Extract the [X, Y] coordinate from the center of the cell holding the provided text.  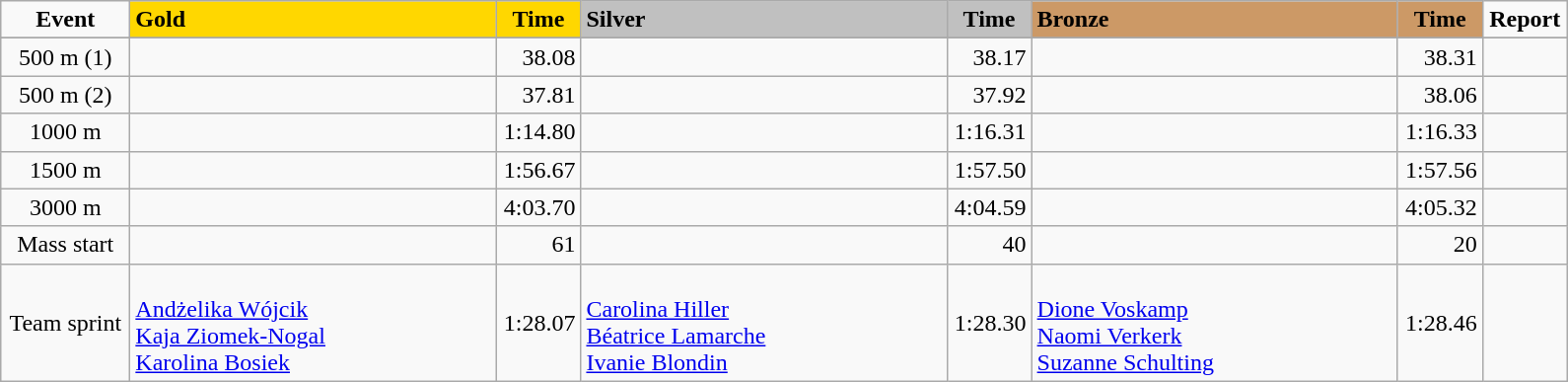
1:16.33 [1440, 132]
500 m (1) [65, 57]
37.81 [538, 95]
Team sprint [65, 322]
61 [538, 245]
3000 m [65, 207]
40 [989, 245]
4:05.32 [1440, 207]
4:04.59 [989, 207]
20 [1440, 245]
37.92 [989, 95]
38.31 [1440, 57]
1:28.46 [1440, 322]
1:28.07 [538, 322]
Andżelika WójcikKaja Ziomek-NogalKarolina Bosiek [314, 322]
1:14.80 [538, 132]
500 m (2) [65, 95]
Event [65, 20]
1:57.56 [1440, 170]
Bronze [1215, 20]
1:57.50 [989, 170]
1000 m [65, 132]
Silver [763, 20]
1500 m [65, 170]
Dione VoskampNaomi VerkerkSuzanne Schulting [1215, 322]
4:03.70 [538, 207]
Mass start [65, 245]
38.08 [538, 57]
38.06 [1440, 95]
Gold [314, 20]
38.17 [989, 57]
1:56.67 [538, 170]
1:28.30 [989, 322]
1:16.31 [989, 132]
Report [1525, 20]
Carolina HillerBéatrice LamarcheIvanie Blondin [763, 322]
